Extract the [X, Y] coordinate from the center of the cell holding the provided text.  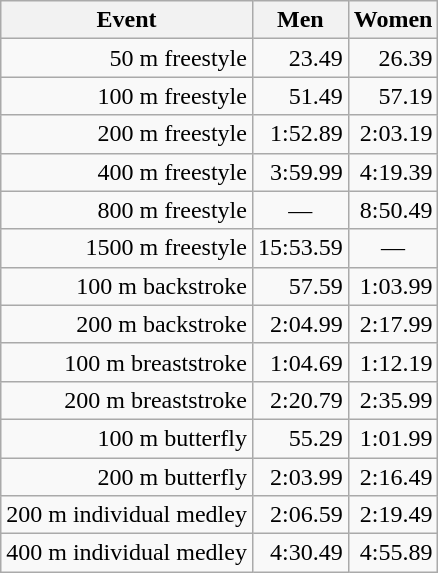
2:06.59 [300, 515]
2:03.19 [393, 134]
1:12.19 [393, 362]
1:04.69 [300, 362]
400 m freestyle [127, 172]
2:16.49 [393, 477]
2:35.99 [393, 400]
100 m breaststroke [127, 362]
2:03.99 [300, 477]
100 m backstroke [127, 286]
23.49 [300, 58]
51.49 [300, 96]
3:59.99 [300, 172]
Men [300, 20]
1:03.99 [393, 286]
26.39 [393, 58]
200 m individual medley [127, 515]
1500 m freestyle [127, 248]
1:52.89 [300, 134]
4:19.39 [393, 172]
2:04.99 [300, 324]
100 m butterfly [127, 438]
8:50.49 [393, 210]
200 m breaststroke [127, 400]
1:01.99 [393, 438]
4:55.89 [393, 553]
400 m individual medley [127, 553]
2:19.49 [393, 515]
15:53.59 [300, 248]
Women [393, 20]
4:30.49 [300, 553]
57.19 [393, 96]
200 m butterfly [127, 477]
2:20.79 [300, 400]
Event [127, 20]
100 m freestyle [127, 96]
55.29 [300, 438]
57.59 [300, 286]
800 m freestyle [127, 210]
50 m freestyle [127, 58]
200 m backstroke [127, 324]
200 m freestyle [127, 134]
2:17.99 [393, 324]
